Locate the cell with the specified text and output its (x, y) center coordinate. 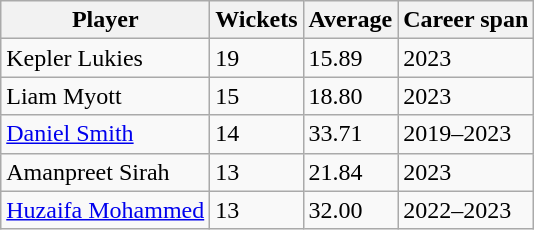
15 (256, 96)
2019–2023 (466, 134)
Huzaifa Mohammed (106, 210)
Player (106, 20)
Wickets (256, 20)
Kepler Lukies (106, 58)
15.89 (350, 58)
21.84 (350, 172)
Average (350, 20)
2022–2023 (466, 210)
33.71 (350, 134)
14 (256, 134)
18.80 (350, 96)
32.00 (350, 210)
Career span (466, 20)
Amanpreet Sirah (106, 172)
19 (256, 58)
Liam Myott (106, 96)
Daniel Smith (106, 134)
